Return (X, Y) of the center of cell containing provided text 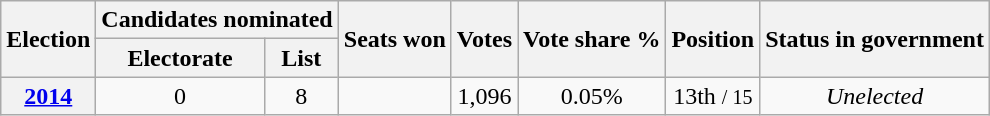
Unelected (875, 96)
Status in government (875, 39)
2014 (48, 96)
Position (713, 39)
Votes (484, 39)
8 (301, 96)
13th / 15 (713, 96)
Election (48, 39)
Candidates nominated (217, 20)
0 (180, 96)
0.05% (592, 96)
Vote share % (592, 39)
1,096 (484, 96)
Electorate (180, 58)
Seats won (394, 39)
List (301, 58)
